Locate the cell with the specified text and output its [x, y] center coordinate. 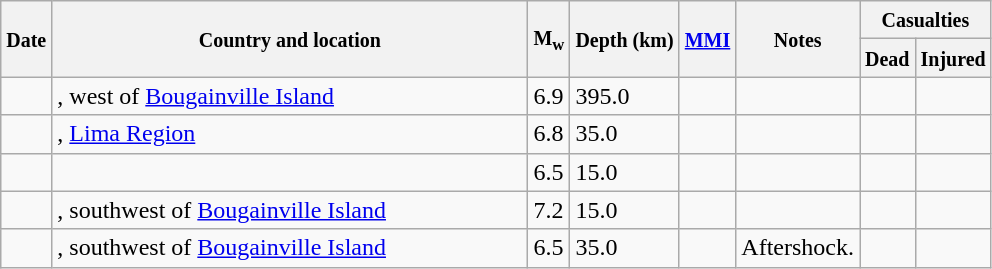
, Lima Region [290, 134]
6.8 [549, 134]
Notes [798, 39]
Country and location [290, 39]
Mw [549, 39]
7.2 [549, 210]
Dead [888, 58]
Depth (km) [624, 39]
6.9 [549, 96]
Casualties [926, 20]
Injured [953, 58]
Date [26, 39]
, west of Bougainville Island [290, 96]
MMI [708, 39]
395.0 [624, 96]
Aftershock. [798, 248]
